Provide the (x, y) coordinate of the cell's center where the given text is located.  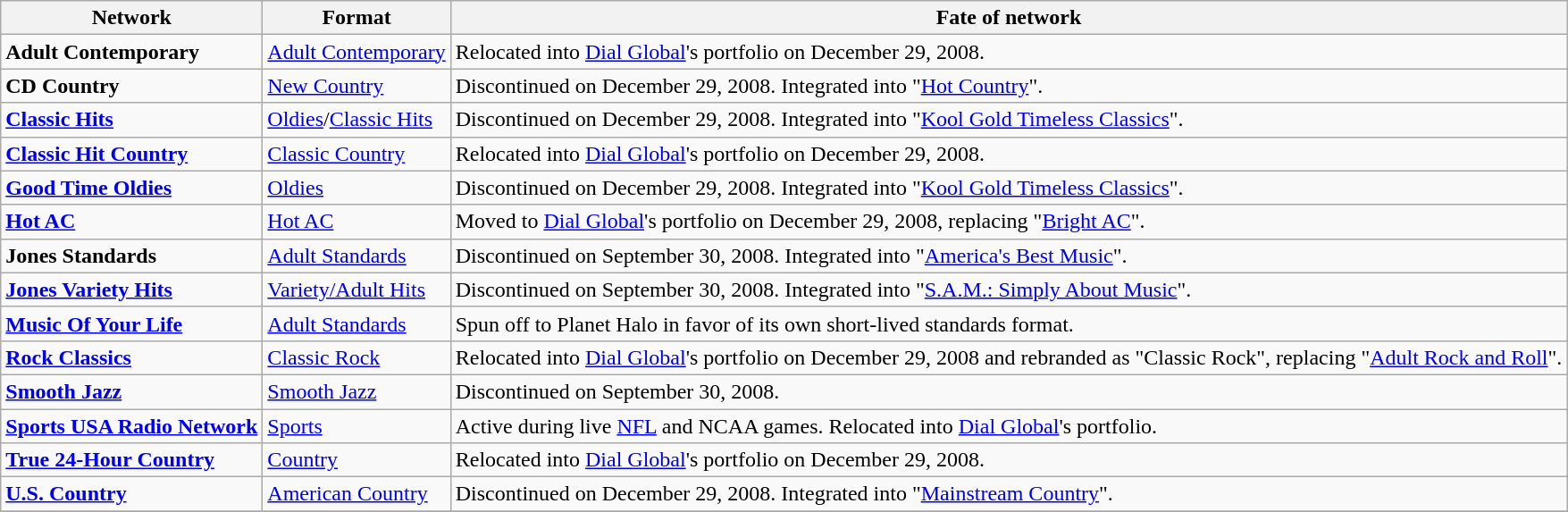
Rock Classics (132, 357)
Discontinued on September 30, 2008. (1009, 391)
Relocated into Dial Global's portfolio on December 29, 2008 and rebranded as "Classic Rock", replacing "Adult Rock and Roll". (1009, 357)
Classic Hit Country (132, 154)
Active during live NFL and NCAA games. Relocated into Dial Global's portfolio. (1009, 426)
Network (132, 18)
Spun off to Planet Halo in favor of its own short-lived standards format. (1009, 323)
Format (356, 18)
New Country (356, 86)
Sports (356, 426)
American Country (356, 494)
Variety/Adult Hits (356, 290)
Jones Variety Hits (132, 290)
Oldies (356, 188)
U.S. Country (132, 494)
Discontinued on September 30, 2008. Integrated into "America's Best Music". (1009, 256)
Country (356, 460)
Classic Hits (132, 120)
Classic Rock (356, 357)
Classic Country (356, 154)
Jones Standards (132, 256)
Moved to Dial Global's portfolio on December 29, 2008, replacing "Bright AC". (1009, 222)
Discontinued on September 30, 2008. Integrated into "S.A.M.: Simply About Music". (1009, 290)
Sports USA Radio Network (132, 426)
True 24-Hour Country (132, 460)
CD Country (132, 86)
Fate of network (1009, 18)
Discontinued on December 29, 2008. Integrated into "Mainstream Country". (1009, 494)
Discontinued on December 29, 2008. Integrated into "Hot Country". (1009, 86)
Music Of Your Life (132, 323)
Oldies/Classic Hits (356, 120)
Good Time Oldies (132, 188)
